Identify which cell holds the provided text, then report its (x, y) central coordinate. 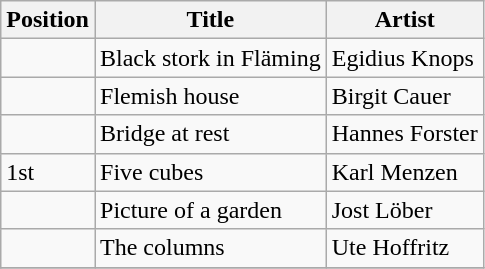
Birgit Cauer (404, 96)
The columns (210, 248)
Artist (404, 20)
Karl Menzen (404, 172)
Position (48, 20)
Egidius Knops (404, 58)
Picture of a garden (210, 210)
Flemish house (210, 96)
Hannes Forster (404, 134)
Five cubes (210, 172)
1st (48, 172)
Ute Hoffritz (404, 248)
Bridge at rest (210, 134)
Title (210, 20)
Black stork in Fläming (210, 58)
Jost Löber (404, 210)
